Return the (X, Y) coordinate for the center point of the cell that contains the specified text.  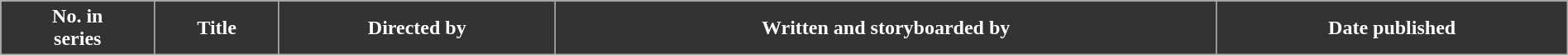
Directed by (417, 28)
Title (217, 28)
No. inseries (78, 28)
Date published (1392, 28)
Written and storyboarded by (886, 28)
